Provide the (x, y) coordinate of the cell's center where the given text is located.  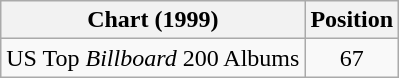
67 (352, 58)
Chart (1999) (153, 20)
US Top Billboard 200 Albums (153, 58)
Position (352, 20)
